Locate the cell with the specified text and output its (X, Y) center coordinate. 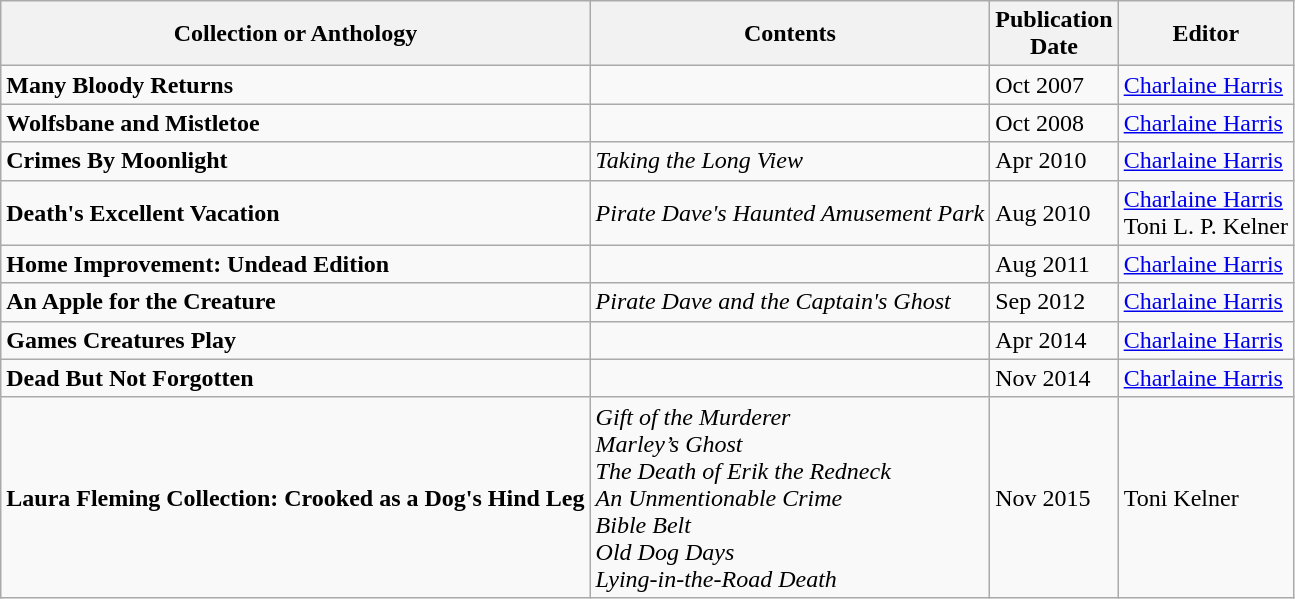
Death's Excellent Vacation (296, 212)
Pirate Dave and the Captain's Ghost (790, 302)
Contents (790, 34)
Aug 2010 (1054, 212)
Wolfsbane and Mistletoe (296, 123)
Collection or Anthology (296, 34)
Editor (1206, 34)
Oct 2008 (1054, 123)
Crimes By Moonlight (296, 161)
PublicationDate (1054, 34)
Games Creatures Play (296, 340)
Laura Fleming Collection: Crooked as a Dog's Hind Leg (296, 497)
Dead But Not Forgotten (296, 378)
Apr 2014 (1054, 340)
Apr 2010 (1054, 161)
Oct 2007 (1054, 85)
Charlaine HarrisToni L. P. Kelner (1206, 212)
Many Bloody Returns (296, 85)
Gift of the MurdererMarley’s GhostThe Death of Erik the RedneckAn Unmentionable CrimeBible BeltOld Dog DaysLying-in-the-Road Death (790, 497)
Nov 2015 (1054, 497)
Sep 2012 (1054, 302)
Home Improvement: Undead Edition (296, 264)
Nov 2014 (1054, 378)
Taking the Long View (790, 161)
Aug 2011 (1054, 264)
Pirate Dave's Haunted Amusement Park (790, 212)
An Apple for the Creature (296, 302)
Toni Kelner (1206, 497)
